Search for the cell housing the specified text and yield its (X, Y) center coordinate. 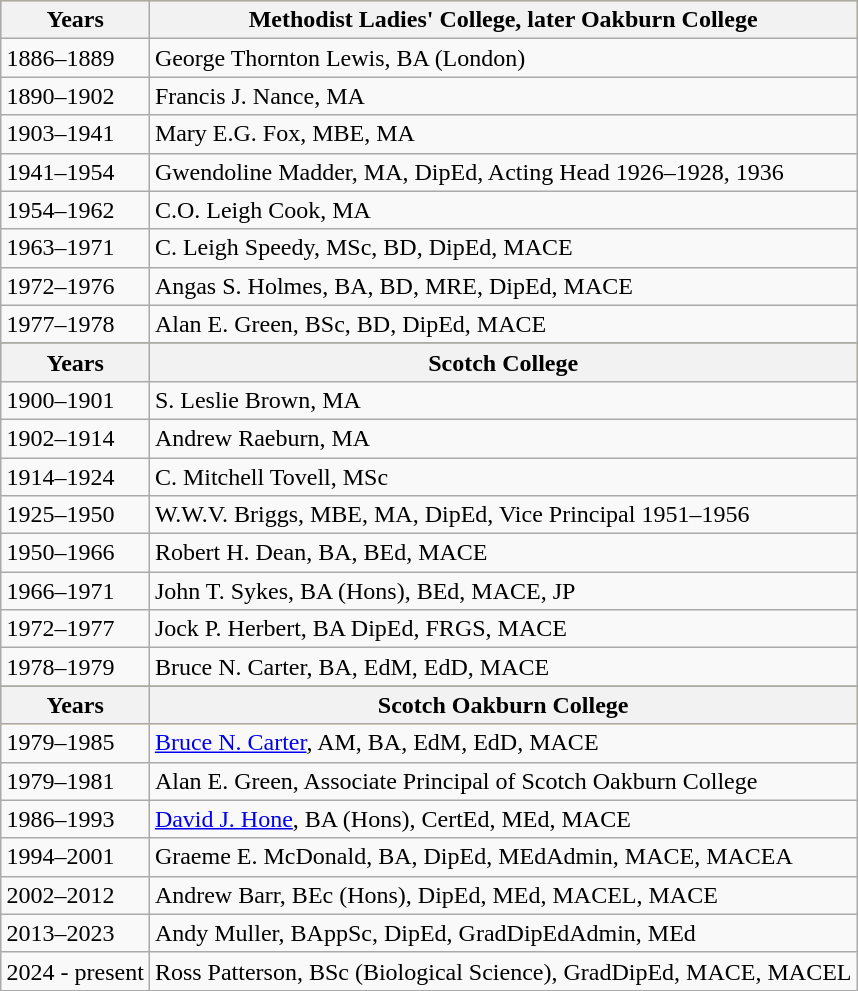
Scotch College (503, 362)
1900–1901 (75, 400)
2002–2012 (75, 895)
1925–1950 (75, 515)
1941–1954 (75, 172)
1963–1971 (75, 248)
1903–1941 (75, 134)
Bruce N. Carter, BA, EdM, EdD, MACE (503, 667)
Jock P. Herbert, BA DipEd, FRGS, MACE (503, 629)
C. Leigh Speedy, MSc, BD, DipEd, MACE (503, 248)
1902–1914 (75, 438)
1994–2001 (75, 857)
John T. Sykes, BA (Hons), BEd, MACE, JP (503, 591)
Mary E.G. Fox, MBE, MA (503, 134)
C. Mitchell Tovell, MSc (503, 477)
1950–1966 (75, 553)
Bruce N. Carter, AM, BA, EdM, EdD, MACE (503, 743)
2024 - present (75, 971)
1972–1977 (75, 629)
1977–1978 (75, 324)
George Thornton Lewis, BA (London) (503, 58)
Ross Patterson, BSc (Biological Science), GradDipEd, MACE, MACEL (503, 971)
Methodist Ladies' College, later Oakburn College (503, 20)
Andrew Raeburn, MA (503, 438)
Scotch Oakburn College (503, 705)
Andrew Barr, BEc (Hons), DipEd, MEd, MACEL, MACE (503, 895)
Graeme E. McDonald, BA, DipEd, MEdAdmin, MACE, MACEA (503, 857)
1986–1993 (75, 819)
2013–2023 (75, 933)
1966–1971 (75, 591)
1890–1902 (75, 96)
David J. Hone, BA (Hons), CertEd, MEd, MACE (503, 819)
1978–1979 (75, 667)
1972–1976 (75, 286)
C.O. Leigh Cook, MA (503, 210)
1979–1985 (75, 743)
Gwendoline Madder, MA, DipEd, Acting Head 1926–1928, 1936 (503, 172)
Alan E. Green, BSc, BD, DipEd, MACE (503, 324)
1954–1962 (75, 210)
1886–1889 (75, 58)
W.W.V. Briggs, MBE, MA, DipEd, Vice Principal 1951–1956 (503, 515)
Alan E. Green, Associate Principal of Scotch Oakburn College (503, 781)
Angas S. Holmes, BA, BD, MRE, DipEd, MACE (503, 286)
Robert H. Dean, BA, BEd, MACE (503, 553)
Francis J. Nance, MA (503, 96)
S. Leslie Brown, MA (503, 400)
Andy Muller, BAppSc, DipEd, GradDipEdAdmin, MEd (503, 933)
1914–1924 (75, 477)
1979–1981 (75, 781)
